Output the [x, y] coordinate of the center of the cell containing the given text.  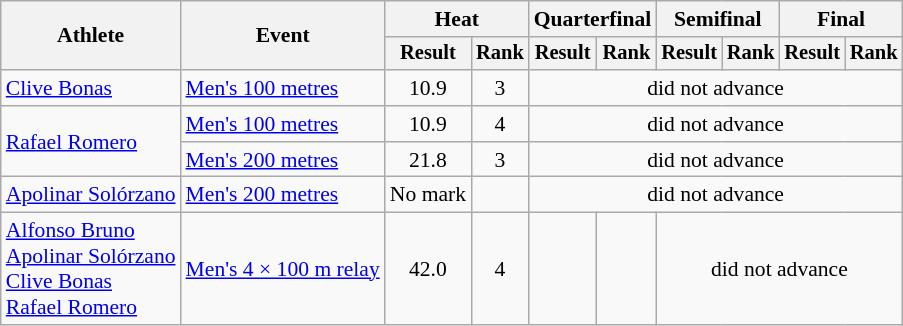
Clive Bonas [91, 88]
Men's 4 × 100 m relay [283, 269]
No mark [428, 195]
42.0 [428, 269]
21.8 [428, 160]
Heat [457, 19]
Semifinal [718, 19]
Athlete [91, 36]
Quarterfinal [593, 19]
Final [840, 19]
Rafael Romero [91, 142]
Alfonso BrunoApolinar SolórzanoClive BonasRafael Romero [91, 269]
Apolinar Solórzano [91, 195]
Event [283, 36]
